For the text-containing cell, return its midpoint in (x, y) coordinate format. 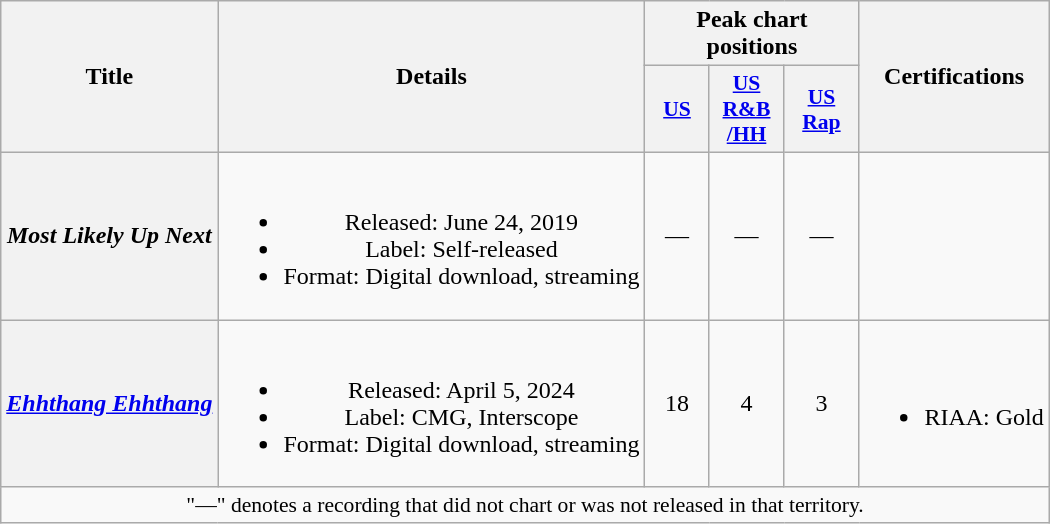
"—" denotes a recording that did not chart or was not released in that territory. (526, 505)
Details (432, 77)
Ehhthang Ehhthang (110, 404)
Certifications (954, 77)
Peak chart positions (752, 34)
3 (822, 404)
USRap (822, 110)
USR&B/HH (746, 110)
RIAA: Gold (954, 404)
18 (677, 404)
Most Likely Up Next (110, 236)
Title (110, 77)
Released: June 24, 2019Label: Self-releasedFormat: Digital download, streaming (432, 236)
Released: April 5, 2024Label: CMG, InterscopeFormat: Digital download, streaming (432, 404)
4 (746, 404)
US (677, 110)
